Determine the [x, y] coordinate at the center of the cell enclosing the given text.  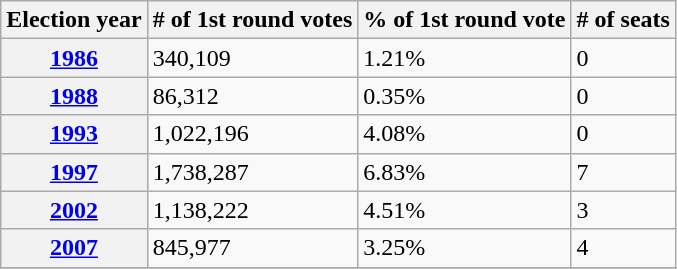
2002 [74, 210]
# of 1st round votes [252, 20]
6.83% [464, 172]
3.25% [464, 248]
4 [623, 248]
2007 [74, 248]
1986 [74, 58]
# of seats [623, 20]
7 [623, 172]
4.51% [464, 210]
845,977 [252, 248]
1,138,222 [252, 210]
4.08% [464, 134]
1997 [74, 172]
340,109 [252, 58]
Election year [74, 20]
0.35% [464, 96]
1,738,287 [252, 172]
1,022,196 [252, 134]
% of 1st round vote [464, 20]
1988 [74, 96]
86,312 [252, 96]
1993 [74, 134]
1.21% [464, 58]
3 [623, 210]
